Capture the cell that displays the provided text and extract its (x, y) central coordinate. 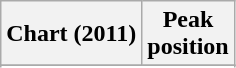
Chart (2011) (72, 34)
Peak position (188, 34)
